Scan for the cell matching the given text and deliver its (X, Y) coordinate at center. 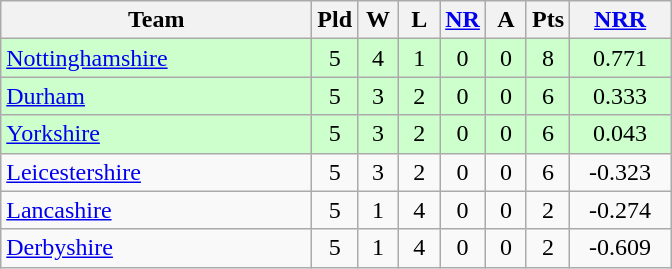
0.333 (620, 96)
Yorkshire (156, 134)
A (506, 20)
Lancashire (156, 210)
Durham (156, 96)
Pts (548, 20)
Team (156, 20)
-0.323 (620, 172)
W (378, 20)
0.771 (620, 58)
Pld (335, 20)
NRR (620, 20)
0.043 (620, 134)
NR (463, 20)
Nottinghamshire (156, 58)
Derbyshire (156, 248)
-0.274 (620, 210)
8 (548, 58)
Leicestershire (156, 172)
-0.609 (620, 248)
L (420, 20)
